Output the [x, y] coordinate of the center of the cell containing the given text.  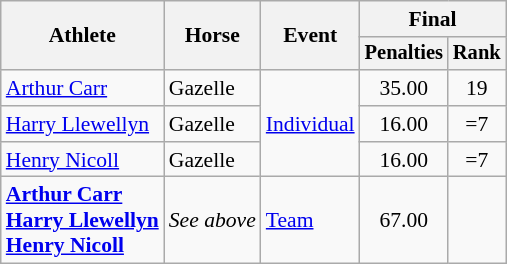
Henry Nicoll [82, 160]
67.00 [404, 220]
19 [477, 88]
Individual [310, 124]
Arthur CarrHarry LlewellynHenry Nicoll [82, 220]
Event [310, 36]
Horse [212, 36]
Athlete [82, 36]
Rank [477, 54]
Final [433, 19]
Arthur Carr [82, 88]
Team [310, 220]
Penalties [404, 54]
See above [212, 220]
Harry Llewellyn [82, 124]
35.00 [404, 88]
